Extract the (x, y) coordinate from the center of the cell holding the provided text.  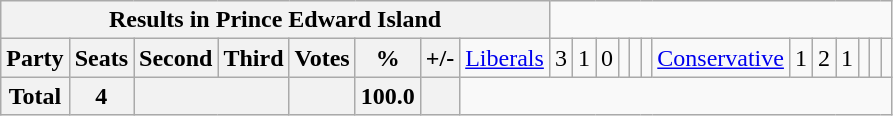
2 (824, 58)
0 (608, 58)
100.0 (388, 96)
Conservative (721, 58)
Votes (322, 58)
% (388, 58)
3 (560, 58)
+/- (440, 58)
Seats (101, 58)
Liberals (505, 58)
Results in Prince Edward Island (276, 20)
Party (35, 58)
4 (101, 96)
Second (176, 58)
Total (35, 96)
Third (254, 58)
